Scan for the cell matching the given text and deliver its (X, Y) coordinate at center. 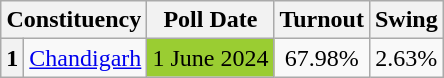
2.63% (406, 58)
Swing (406, 20)
Turnout (322, 20)
1 (12, 58)
1 June 2024 (210, 58)
Constituency (74, 20)
Poll Date (210, 20)
67.98% (322, 58)
Chandigarh (86, 58)
